Capture the cell that displays the provided text and extract its (X, Y) central coordinate. 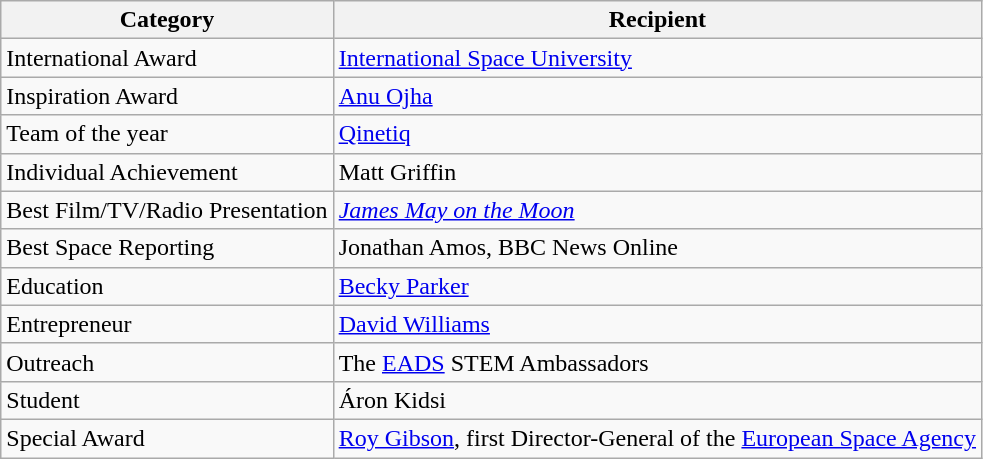
Category (167, 20)
Team of the year (167, 134)
Outreach (167, 362)
Individual Achievement (167, 172)
Matt Griffin (657, 172)
Best Film/TV/Radio Presentation (167, 210)
International Space University (657, 58)
Jonathan Amos, BBC News Online (657, 248)
Student (167, 400)
International Award (167, 58)
Education (167, 286)
Special Award (167, 438)
Recipient (657, 20)
Qinetiq (657, 134)
Best Space Reporting (167, 248)
Roy Gibson, first Director-General of the European Space Agency (657, 438)
Anu Ojha (657, 96)
James May on the Moon (657, 210)
David Williams (657, 324)
The EADS STEM Ambassadors (657, 362)
Inspiration Award (167, 96)
Entrepreneur (167, 324)
Becky Parker (657, 286)
Áron Kidsi (657, 400)
